Provide the (x, y) coordinate of the cell's center where the given text is located.  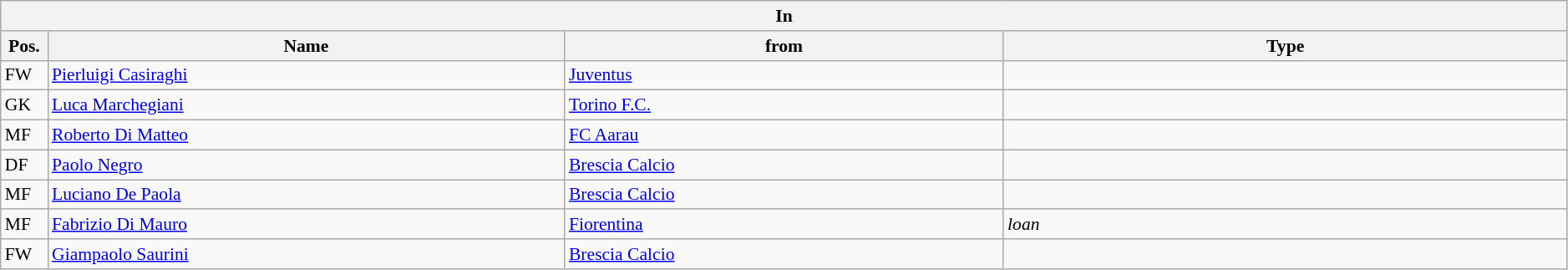
Fabrizio Di Mauro (306, 225)
Type (1285, 46)
FC Aarau (784, 135)
Pos. (24, 46)
In (784, 16)
Luca Marchegiani (306, 105)
Roberto Di Matteo (306, 135)
loan (1285, 225)
DF (24, 165)
Paolo Negro (306, 165)
Fiorentina (784, 225)
from (784, 46)
Torino F.C. (784, 105)
Pierluigi Casiraghi (306, 75)
Giampaolo Saurini (306, 254)
Luciano De Paola (306, 195)
Juventus (784, 75)
GK (24, 105)
Name (306, 46)
